Capture the cell that displays the provided text and extract its (X, Y) central coordinate. 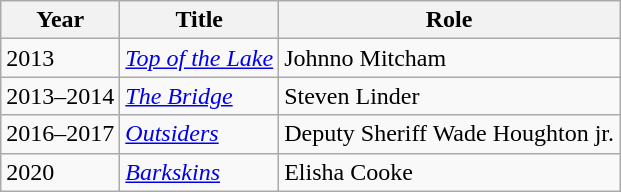
2013 (60, 58)
Top of the Lake (200, 58)
Title (200, 20)
Deputy Sheriff Wade Houghton jr. (450, 134)
2016–2017 (60, 134)
2013–2014 (60, 96)
Outsiders (200, 134)
Barkskins (200, 172)
Elisha Cooke (450, 172)
2020 (60, 172)
Steven Linder (450, 96)
Role (450, 20)
Johnno Mitcham (450, 58)
The Bridge (200, 96)
Year (60, 20)
